Search for the cell housing the specified text and yield its [X, Y] center coordinate. 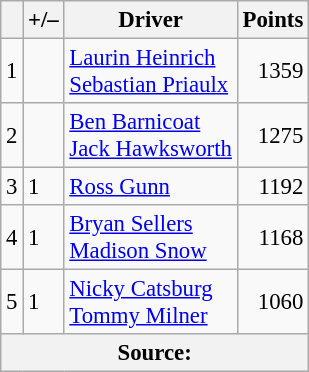
Ben Barnicoat Jack Hawksworth [150, 136]
3 [12, 187]
2 [12, 136]
+/– [44, 20]
1192 [272, 187]
Laurin Heinrich Sebastian Priaulx [150, 72]
Nicky Catsburg Tommy Milner [150, 302]
1060 [272, 302]
1359 [272, 72]
5 [12, 302]
Ross Gunn [150, 187]
Source: [155, 353]
1275 [272, 136]
1168 [272, 238]
4 [12, 238]
Points [272, 20]
Driver [150, 20]
Bryan Sellers Madison Snow [150, 238]
